Determine the (X, Y) coordinate at the center of the cell enclosing the given text.  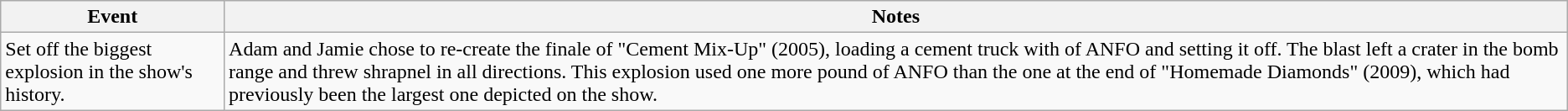
Set off the biggest explosion in the show's history. (112, 71)
Event (112, 17)
Notes (896, 17)
